Scan for the cell matching the given text and deliver its [x, y] coordinate at center. 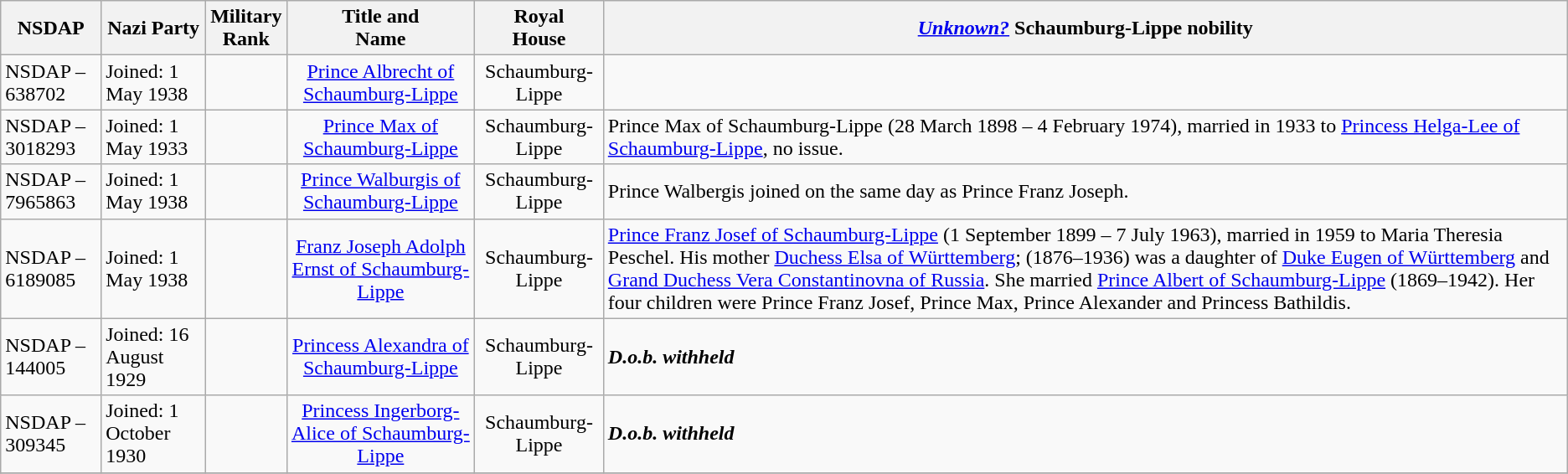
NSDAP – 309345 [51, 434]
NSDAP – 6189085 [51, 268]
Joined: 1 May 1933 [154, 137]
Nazi Party [154, 28]
Princess Ingerborg-Alice of Schaumburg-Lippe [380, 434]
MilitaryRank [246, 28]
Joined: 1 October 1930 [154, 434]
NSDAP – 638702 [51, 82]
Joined: 16 August 1929 [154, 357]
Prince Max of Schaumburg-Lippe [380, 137]
Prince Albrecht of Schaumburg-Lippe [380, 82]
Prince Walburgis of Schaumburg-Lippe [380, 191]
Prince Walbergis joined on the same day as Prince Franz Joseph. [1086, 191]
Prince Max of Schaumburg-Lippe (28 March 1898 – 4 February 1974), married in 1933 to Princess Helga-Lee of Schaumburg-Lippe, no issue. [1086, 137]
NSDAP – 7965863 [51, 191]
NSDAP [51, 28]
Franz Joseph Adolph Ernst of Schaumburg-Lippe [380, 268]
RoyalHouse [539, 28]
NSDAP – 3018293 [51, 137]
Title andName [380, 28]
Unknown? Schaumburg-Lippe nobility [1086, 28]
NSDAP –144005 [51, 357]
Princess Alexandra of Schaumburg-Lippe [380, 357]
